Determine the (X, Y) coordinate at the center of the cell enclosing the given text.  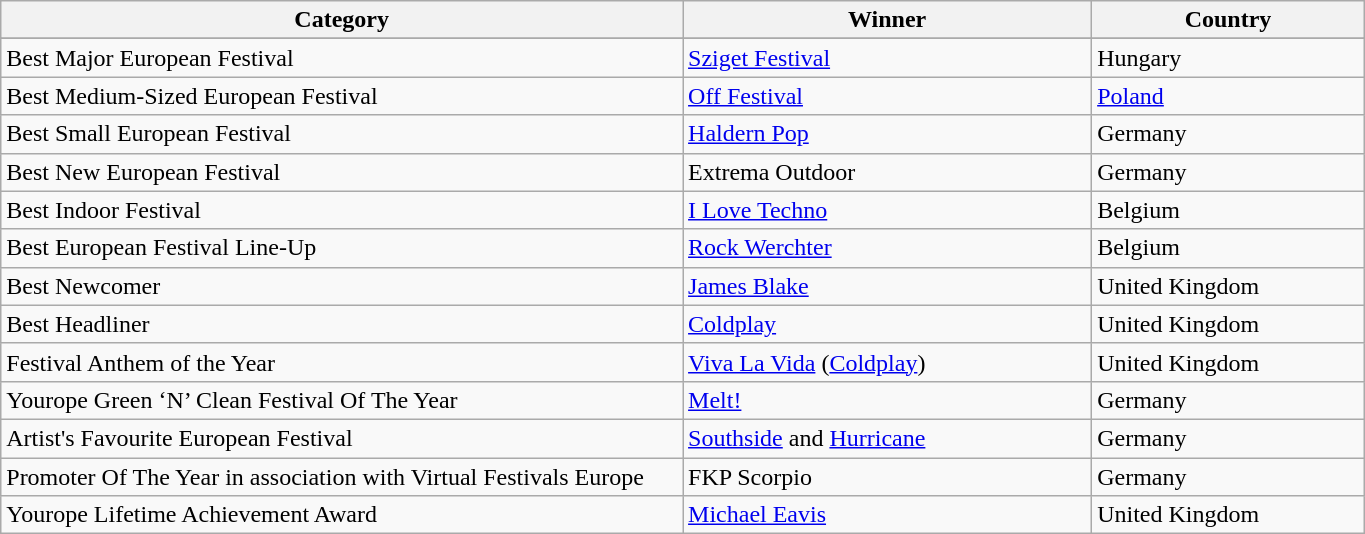
Best New European Festival (342, 172)
Melt! (888, 400)
I Love Techno (888, 210)
Poland (1228, 96)
Best Headliner (342, 324)
Best Newcomer (342, 286)
Best Small European Festival (342, 134)
Best Indoor Festival (342, 210)
Hungary (1228, 58)
Rock Werchter (888, 248)
Michael Eavis (888, 515)
James Blake (888, 286)
Extrema Outdoor (888, 172)
Best Major European Festival (342, 58)
FKP Scorpio (888, 477)
Yourope Green ‘N’ Clean Festival Of The Year (342, 400)
Southside and Hurricane (888, 438)
Off Festival (888, 96)
Sziget Festival (888, 58)
Promoter Of The Year in association with Virtual Festivals Europe (342, 477)
Artist's Favourite European Festival (342, 438)
Haldern Pop (888, 134)
Coldplay (888, 324)
Country (1228, 20)
Category (342, 20)
Winner (888, 20)
Viva La Vida (Coldplay) (888, 362)
Best European Festival Line-Up (342, 248)
Festival Anthem of the Year (342, 362)
Best Medium-Sized European Festival (342, 96)
Yourope Lifetime Achievement Award (342, 515)
